Detect which cell encompasses the target text, then output its (x, y) center coordinate. 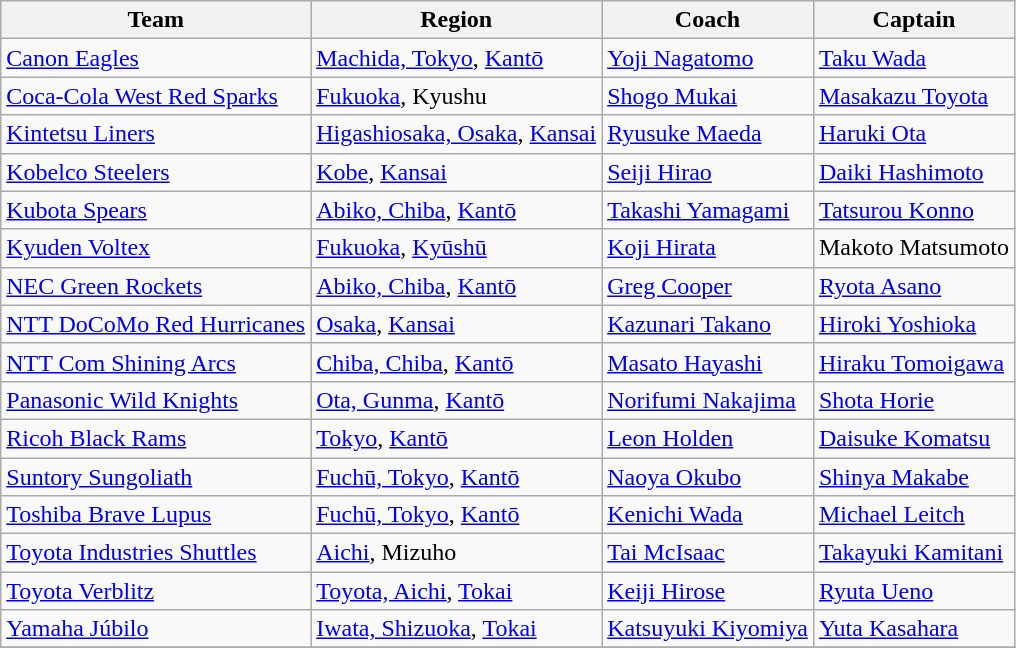
Shinya Makabe (914, 477)
Canon Eagles (156, 58)
Makoto Matsumoto (914, 248)
Naoya Okubo (708, 477)
Higashiosaka, Osaka, Kansai (456, 134)
Koji Hirata (708, 248)
Seiji Hirao (708, 172)
Yamaha Júbilo (156, 629)
Yuta Kasahara (914, 629)
Coach (708, 20)
Leon Holden (708, 438)
Masato Hayashi (708, 362)
Kobelco Steelers (156, 172)
Kobe, Kansai (456, 172)
Shota Horie (914, 400)
Ryota Asano (914, 286)
Suntory Sungoliath (156, 477)
Tai McIsaac (708, 553)
Aichi, Mizuho (456, 553)
Katsuyuki Kiyomiya (708, 629)
Greg Cooper (708, 286)
Hiroki Yoshioka (914, 324)
Ryuta Ueno (914, 591)
Kubota Spears (156, 210)
Hiraku Tomoigawa (914, 362)
Iwata, Shizuoka, Tokai (456, 629)
NEC Green Rockets (156, 286)
Kenichi Wada (708, 515)
Taku Wada (914, 58)
Captain (914, 20)
Keiji Hirose (708, 591)
Daiki Hashimoto (914, 172)
Haruki Ota (914, 134)
Machida, Tokyo, Kantō (456, 58)
Fukuoka, Kyūshū (456, 248)
Team (156, 20)
Takashi Yamagami (708, 210)
Kazunari Takano (708, 324)
Ota, Gunma, Kantō (456, 400)
Norifumi Nakajima (708, 400)
Kyuden Voltex (156, 248)
Takayuki Kamitani (914, 553)
Shogo Mukai (708, 96)
Ricoh Black Rams (156, 438)
Coca-Cola West Red Sparks (156, 96)
Kintetsu Liners (156, 134)
Region (456, 20)
NTT Com Shining Arcs (156, 362)
Toyota Verblitz (156, 591)
Tokyo, Kantō (456, 438)
Masakazu Toyota (914, 96)
Toshiba Brave Lupus (156, 515)
Tatsurou Konno (914, 210)
Daisuke Komatsu (914, 438)
Fukuoka, Kyushu (456, 96)
Ryusuke Maeda (708, 134)
NTT DoCoMo Red Hurricanes (156, 324)
Toyota, Aichi, Tokai (456, 591)
Chiba, Chiba, Kantō (456, 362)
Yoji Nagatomo (708, 58)
Panasonic Wild Knights (156, 400)
Michael Leitch (914, 515)
Osaka, Kansai (456, 324)
Toyota Industries Shuttles (156, 553)
